Provide the [X, Y] coordinate of the cell's center where the given text is located.  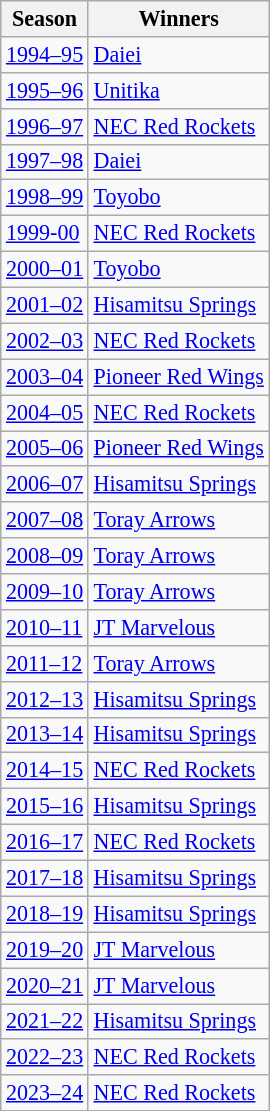
2014–15 [45, 771]
2007–08 [45, 520]
2003–04 [45, 377]
2020–21 [45, 985]
2018–19 [45, 914]
Unitika [178, 90]
2022–23 [45, 1057]
2013–14 [45, 735]
2001–02 [45, 305]
1997–98 [45, 162]
2017–18 [45, 878]
1996–97 [45, 126]
2005–06 [45, 448]
Season [45, 18]
2002–03 [45, 341]
2012–13 [45, 699]
2009–10 [45, 591]
1999-00 [45, 233]
1994–95 [45, 54]
2008–09 [45, 556]
2023–24 [45, 1093]
2016–17 [45, 842]
2004–05 [45, 412]
2021–22 [45, 1021]
1995–96 [45, 90]
2000–01 [45, 269]
2015–16 [45, 806]
2006–07 [45, 484]
Winners [178, 18]
2019–20 [45, 950]
2010–11 [45, 627]
2011–12 [45, 663]
1998–99 [45, 198]
